Output the (x, y) coordinate of the center of the cell containing the given text.  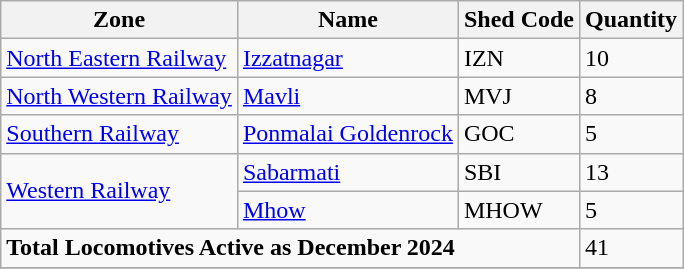
Mavli (348, 96)
Southern Railway (120, 134)
SBI (518, 172)
GOC (518, 134)
Sabarmati (348, 172)
Mhow (348, 210)
13 (632, 172)
North Eastern Railway (120, 58)
Total Locomotives Active as December 2024 (290, 248)
Shed Code (518, 20)
MHOW (518, 210)
Quantity (632, 20)
Western Railway (120, 191)
IZN (518, 58)
MVJ (518, 96)
10 (632, 58)
North Western Railway (120, 96)
Name (348, 20)
Izzatnagar (348, 58)
Ponmalai Goldenrock (348, 134)
Zone (120, 20)
41 (632, 248)
8 (632, 96)
